Extract the (X, Y) coordinate from the center of the cell holding the provided text.  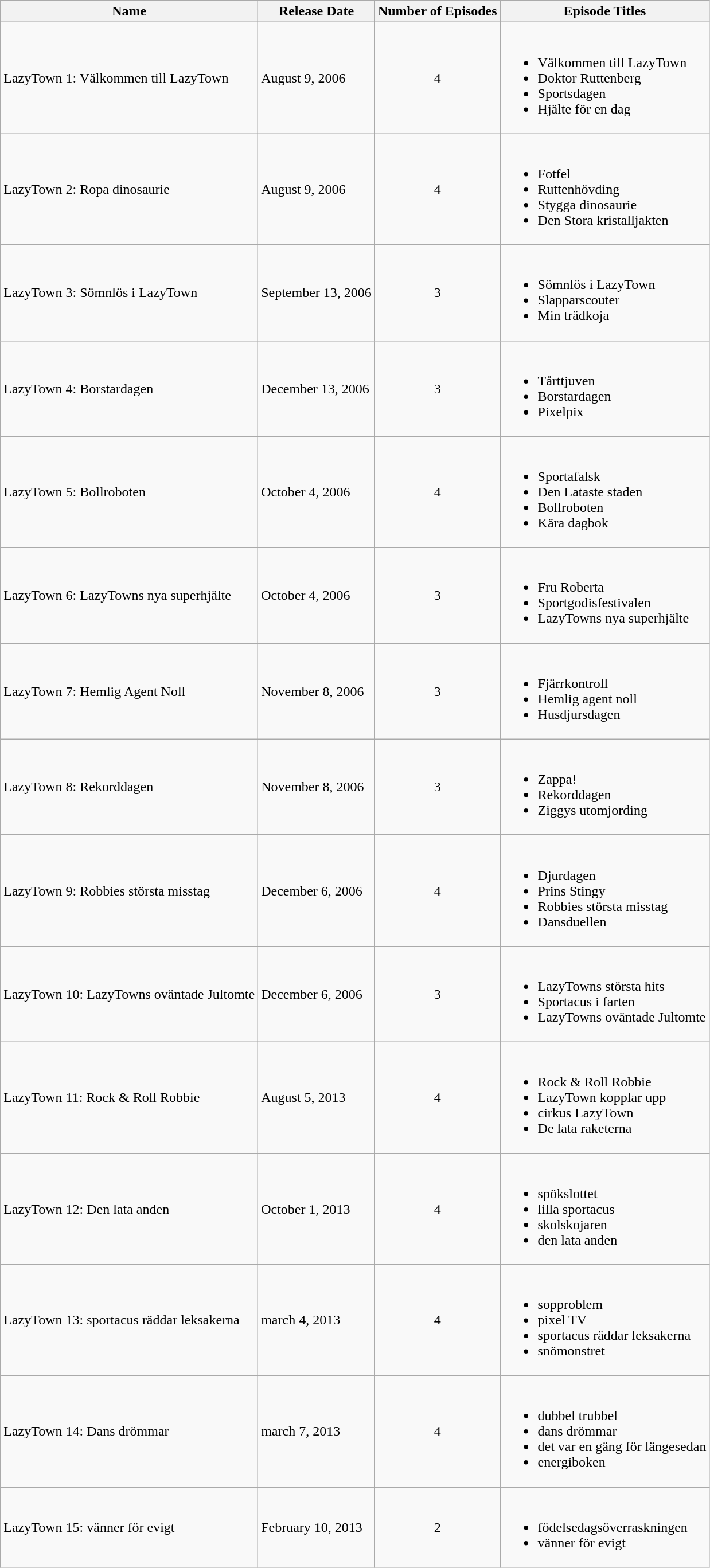
Fru RobertaSportgodisfestivalenLazyTowns nya superhjälte (604, 595)
spökslottetlilla sportacusskolskojarenden lata anden (604, 1209)
October 1, 2013 (317, 1209)
SportafalskDen Lataste stadenBollrobotenKära dagbok (604, 492)
LazyTown 4: Borstardagen (130, 389)
September 13, 2006 (317, 292)
LazyTown 14: Dans drömmar (130, 1432)
födelsedagsöverraskningenvänner för evigt (604, 1527)
dubbel trubbeldans drömmardet var en gäng för längesedanenergiboken (604, 1432)
LazyTowns största hitsSportacus i fartenLazyTowns oväntade Jultomte (604, 994)
LazyTown 5: Bollroboten (130, 492)
LazyTown 2: Ropa dinosaurie (130, 189)
FjärrkontrollHemlig agent nollHusdjursdagen (604, 691)
LazyTown 13: sportacus räddar leksakerna (130, 1320)
march 4, 2013 (317, 1320)
Välkommen till LazyTownDoktor RuttenbergSportsdagenHjälte för en dag (604, 78)
sopproblempixel TVsportacus räddar leksakernasnömonstret (604, 1320)
LazyTown 6: LazyTowns nya superhjälte (130, 595)
LazyTown 11: Rock & Roll Robbie (130, 1097)
Episode Titles (604, 11)
TårttjuvenBorstardagenPixelpix (604, 389)
LazyTown 7: Hemlig Agent Noll (130, 691)
FotfelRuttenhövdingStygga dinosaurieDen Stora kristalljakten (604, 189)
march 7, 2013 (317, 1432)
Number of Episodes (437, 11)
LazyTown 3: Sömnlös i LazyTown (130, 292)
Zappa!RekorddagenZiggys utomjording (604, 787)
Rock & Roll RobbieLazyTown kopplar uppcirkus LazyTownDe lata raketerna (604, 1097)
DjurdagenPrins StingyRobbies största misstagDansduellen (604, 890)
LazyTown 15: vänner för evigt (130, 1527)
December 13, 2006 (317, 389)
LazyTown 10: LazyTowns oväntade Jultomte (130, 994)
Name (130, 11)
LazyTown 9: Robbies största misstag (130, 890)
LazyTown 8: Rekorddagen (130, 787)
LazyTown 1: Välkommen till LazyTown (130, 78)
August 5, 2013 (317, 1097)
Release Date (317, 11)
Sömnlös i LazyTownSlapparscouterMin trädkoja (604, 292)
February 10, 2013 (317, 1527)
2 (437, 1527)
LazyTown 12: Den lata anden (130, 1209)
